Return [X, Y] of the center of cell containing provided text 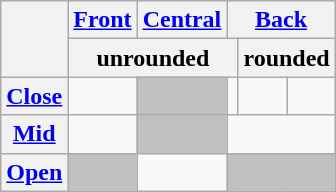
Central [182, 20]
Open [34, 172]
Mid [34, 134]
Front [102, 20]
Close [34, 96]
Back [281, 20]
rounded [286, 58]
unrounded [153, 58]
